From the cell containing the given text, extract its center point as (X, Y) coordinate. 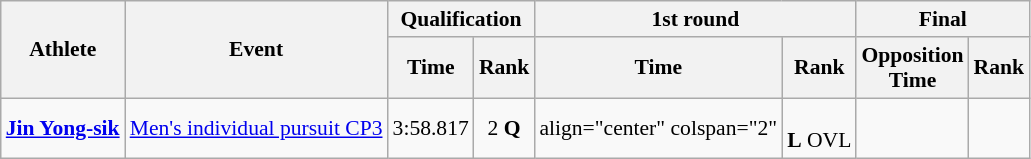
OppositionTime (912, 68)
Final (942, 19)
1st round (695, 19)
3:58.817 (431, 128)
Event (256, 50)
Men's individual pursuit CP3 (256, 128)
2 Q (504, 128)
align="center" colspan="2" (658, 128)
Athlete (63, 50)
Qualification (462, 19)
L OVL (819, 128)
Jin Yong-sik (63, 128)
